Search for the cell housing the specified text and yield its [x, y] center coordinate. 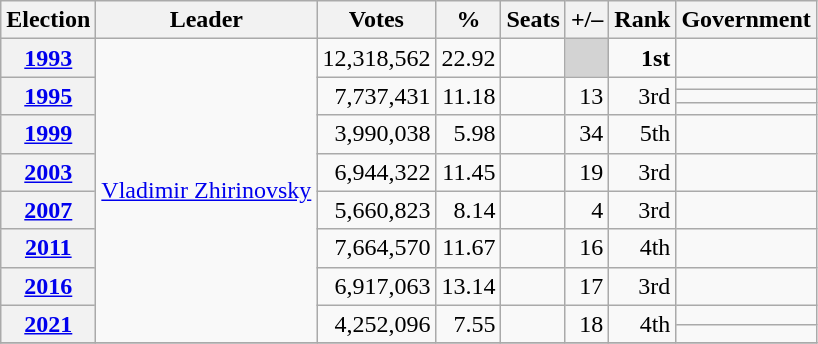
1993 [48, 58]
7,737,431 [376, 96]
1st [642, 58]
34 [586, 134]
5.98 [468, 134]
+/– [586, 20]
2021 [48, 324]
19 [586, 172]
17 [586, 286]
18 [586, 324]
16 [586, 248]
1995 [48, 96]
6,944,322 [376, 172]
Rank [642, 20]
Votes [376, 20]
7.55 [468, 324]
Election [48, 20]
5th [642, 134]
1999 [48, 134]
4,252,096 [376, 324]
6,917,063 [376, 286]
12,318,562 [376, 58]
13 [586, 96]
Vladimir Zhirinovsky [206, 191]
8.14 [468, 210]
2003 [48, 172]
2011 [48, 248]
Government [746, 20]
11.67 [468, 248]
Seats [533, 20]
Leader [206, 20]
22.92 [468, 58]
2007 [48, 210]
% [468, 20]
13.14 [468, 286]
3,990,038 [376, 134]
7,664,570 [376, 248]
5,660,823 [376, 210]
11.45 [468, 172]
11.18 [468, 96]
4 [586, 210]
2016 [48, 286]
